Locate the cell with the specified text and output its [x, y] center coordinate. 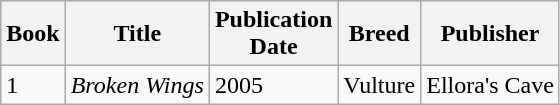
Ellora's Cave [490, 85]
1 [33, 85]
Title [137, 34]
PublicationDate [273, 34]
2005 [273, 85]
Book [33, 34]
Publisher [490, 34]
Broken Wings [137, 85]
Breed [380, 34]
Vulture [380, 85]
